From the cell containing the given text, extract its center point as (x, y) coordinate. 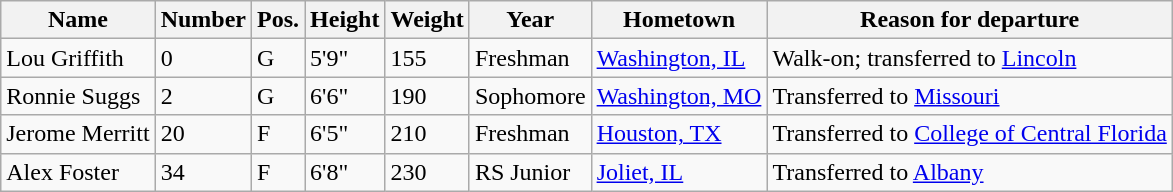
6'5" (345, 134)
Lou Griffith (78, 58)
Name (78, 20)
Alex Foster (78, 172)
Houston, TX (679, 134)
Washington, IL (679, 58)
Jerome Merritt (78, 134)
34 (203, 172)
Ronnie Suggs (78, 96)
Year (530, 20)
5'9" (345, 58)
Height (345, 20)
Transferred to College of Central Florida (970, 134)
230 (427, 172)
Reason for departure (970, 20)
20 (203, 134)
0 (203, 58)
Transferred to Missouri (970, 96)
155 (427, 58)
Transferred to Albany (970, 172)
Hometown (679, 20)
Joliet, IL (679, 172)
Walk-on; transferred to Lincoln (970, 58)
Pos. (278, 20)
RS Junior (530, 172)
2 (203, 96)
210 (427, 134)
6'8" (345, 172)
190 (427, 96)
Weight (427, 20)
Washington, MO (679, 96)
Number (203, 20)
6'6" (345, 96)
Sophomore (530, 96)
